Output the (x, y) coordinate of the center of the cell containing the given text.  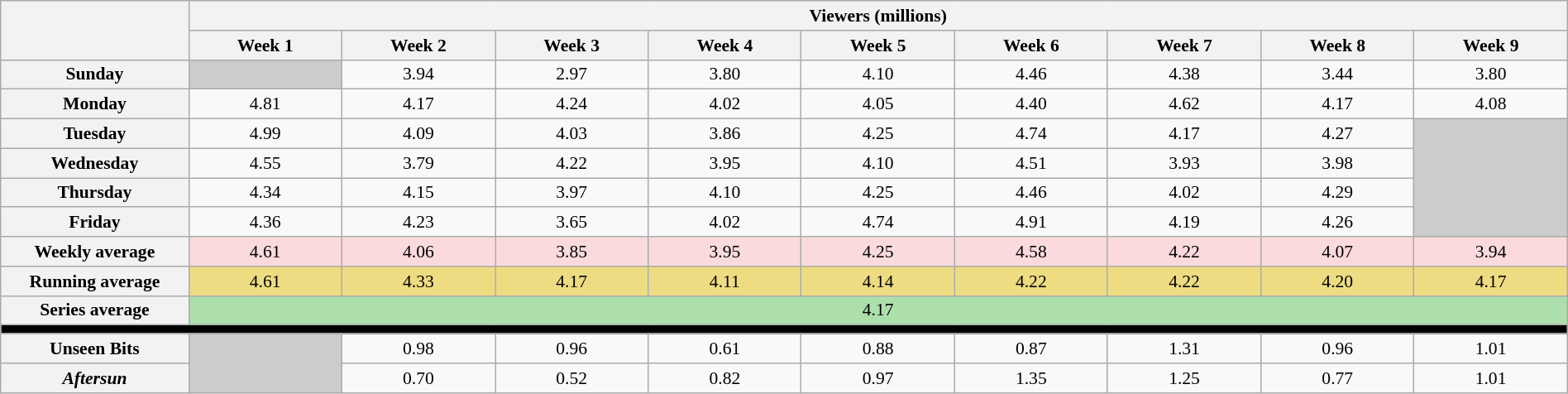
4.24 (572, 104)
Sunday (94, 74)
Unseen Bits (94, 348)
Week 7 (1184, 46)
4.51 (1030, 163)
4.23 (418, 223)
Week 4 (724, 46)
0.98 (418, 348)
Tuesday (94, 134)
0.82 (724, 378)
3.97 (572, 193)
Week 2 (418, 46)
4.40 (1030, 104)
4.03 (572, 134)
Weekly average (94, 252)
Week 3 (572, 46)
3.93 (1184, 163)
0.88 (878, 348)
1.31 (1184, 348)
4.58 (1030, 252)
4.19 (1184, 223)
3.86 (724, 134)
Week 6 (1030, 46)
4.05 (878, 104)
Week 9 (1490, 46)
4.26 (1338, 223)
4.20 (1338, 281)
0.61 (724, 348)
4.14 (878, 281)
4.99 (265, 134)
Wednesday (94, 163)
4.29 (1338, 193)
4.07 (1338, 252)
3.98 (1338, 163)
4.08 (1490, 104)
3.65 (572, 223)
3.85 (572, 252)
Series average (94, 310)
Viewers (millions) (878, 16)
Week 8 (1338, 46)
4.33 (418, 281)
4.38 (1184, 74)
1.25 (1184, 378)
0.87 (1030, 348)
4.06 (418, 252)
Week 5 (878, 46)
0.97 (878, 378)
4.91 (1030, 223)
4.36 (265, 223)
4.27 (1338, 134)
Friday (94, 223)
0.77 (1338, 378)
3.44 (1338, 74)
0.52 (572, 378)
2.97 (572, 74)
4.81 (265, 104)
Aftersun (94, 378)
4.34 (265, 193)
Thursday (94, 193)
4.15 (418, 193)
Running average (94, 281)
4.09 (418, 134)
4.62 (1184, 104)
Week 1 (265, 46)
0.70 (418, 378)
4.55 (265, 163)
4.11 (724, 281)
Monday (94, 104)
1.35 (1030, 378)
3.79 (418, 163)
